Output the (x, y) coordinate of the center of the cell containing the given text.  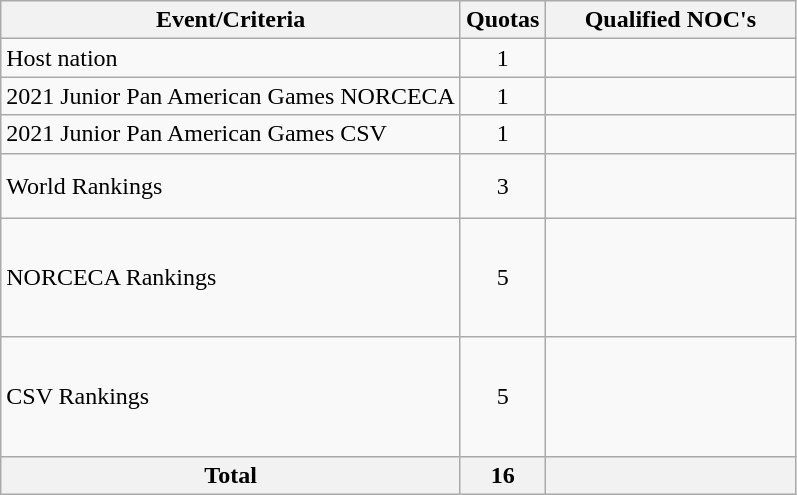
Event/Criteria (231, 20)
World Rankings (231, 186)
2021 Junior Pan American Games NORCECA (231, 96)
NORCECA Rankings (231, 278)
2021 Junior Pan American Games CSV (231, 134)
Qualified NOC's (670, 20)
3 (502, 186)
Host nation (231, 58)
CSV Rankings (231, 396)
Total (231, 475)
Quotas (502, 20)
16 (502, 475)
